Provide the [x, y] coordinate of the cell's center where the given text is located.  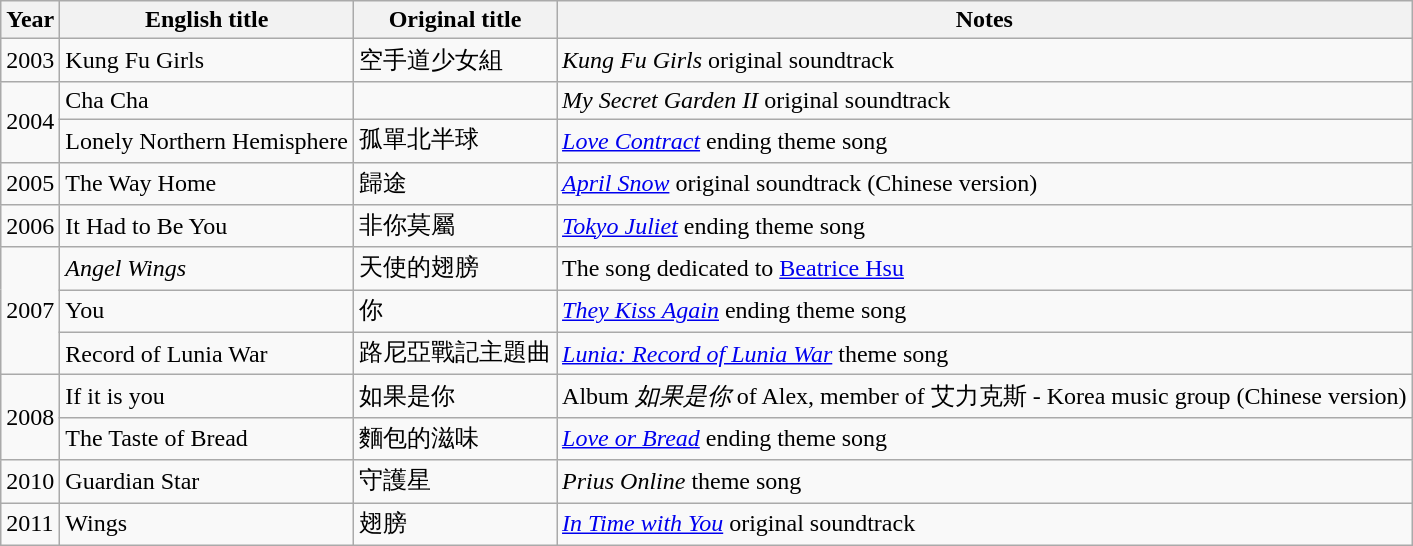
2008 [30, 418]
Guardian Star [207, 482]
路尼亞戰記主題曲 [454, 354]
Record of Lunia War [207, 354]
2010 [30, 482]
It Had to Be You [207, 226]
如果是你 [454, 396]
2007 [30, 311]
Notes [985, 20]
The Way Home [207, 184]
English title [207, 20]
守護星 [454, 482]
你 [454, 312]
Album 如果是你 of Alex, member of 艾力克斯 - Korea music group (Chinese version) [985, 396]
孤單北半球 [454, 140]
Original title [454, 20]
翅膀 [454, 524]
2004 [30, 122]
They Kiss Again ending theme song [985, 312]
Tokyo Juliet ending theme song [985, 226]
Cha Cha [207, 100]
You [207, 312]
歸途 [454, 184]
2005 [30, 184]
Prius Online theme song [985, 482]
空手道少女組 [454, 60]
The Taste of Bread [207, 438]
The song dedicated to Beatrice Hsu [985, 268]
In Time with You original soundtrack [985, 524]
Love Contract ending theme song [985, 140]
2011 [30, 524]
麵包的滋味 [454, 438]
Kung Fu Girls original soundtrack [985, 60]
2003 [30, 60]
My Secret Garden II original soundtrack [985, 100]
Lonely Northern Hemisphere [207, 140]
April Snow original soundtrack (Chinese version) [985, 184]
Wings [207, 524]
Year [30, 20]
2006 [30, 226]
Angel Wings [207, 268]
Kung Fu Girls [207, 60]
非你莫屬 [454, 226]
If it is you [207, 396]
天使的翅膀 [454, 268]
Lunia: Record of Lunia War theme song [985, 354]
Love or Bread ending theme song [985, 438]
